Detect which cell encompasses the target text, then output its (x, y) center coordinate. 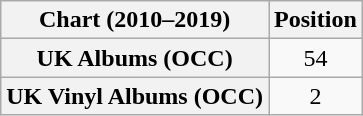
UK Albums (OCC) (135, 58)
UK Vinyl Albums (OCC) (135, 96)
Chart (2010–2019) (135, 20)
2 (316, 96)
Position (316, 20)
54 (316, 58)
